Scan for the cell matching the given text and deliver its (X, Y) coordinate at center. 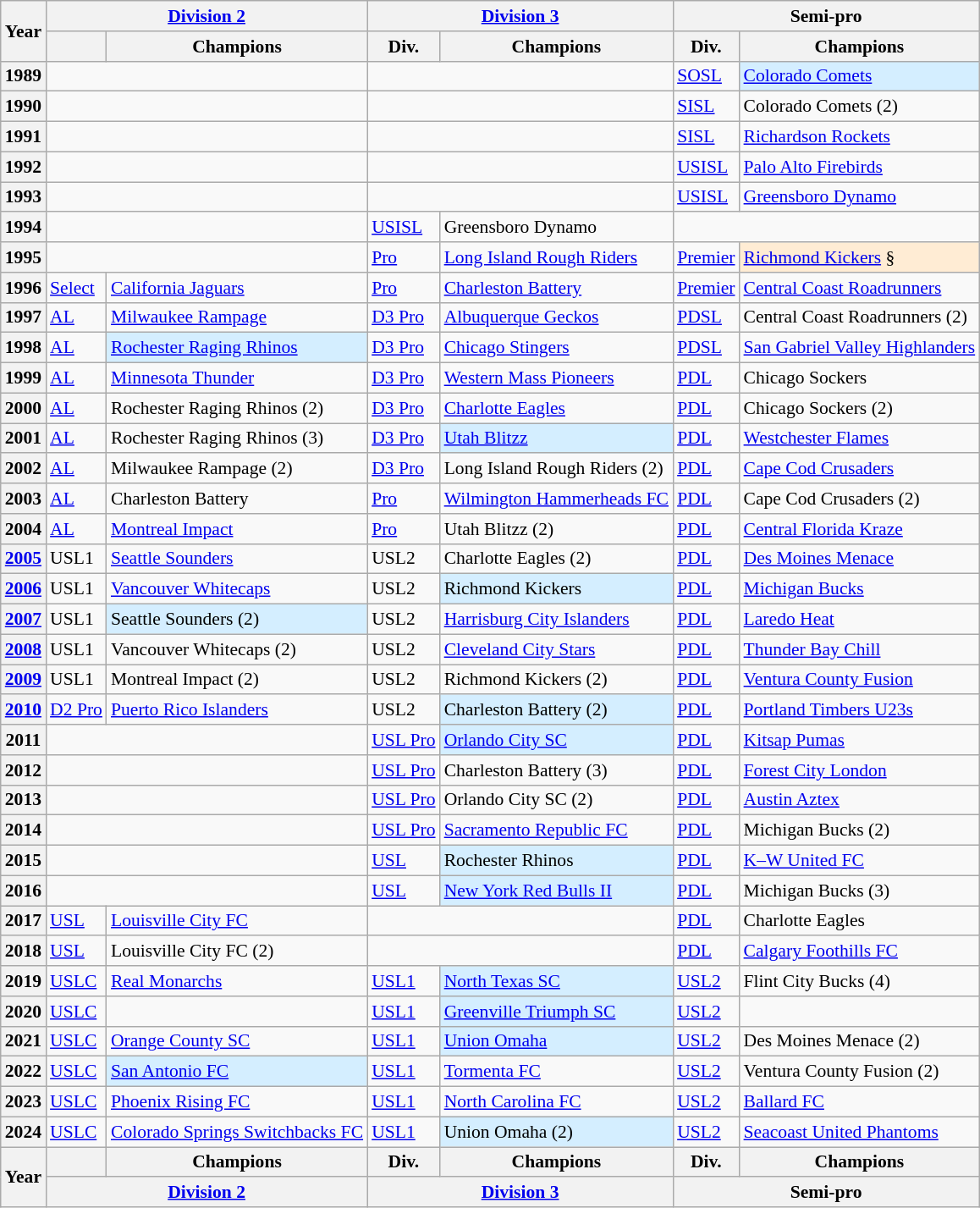
Select (76, 288)
Orange County SC (237, 1041)
1999 (24, 378)
Richmond Kickers (2) (557, 680)
2015 (24, 861)
Cape Cod Crusaders (2) (860, 499)
2001 (24, 439)
2014 (24, 830)
1993 (24, 197)
Ballard FC (860, 1102)
Michigan Bucks (860, 589)
North Texas SC (557, 981)
Western Mass Pioneers (557, 378)
Puerto Rico Islanders (237, 710)
Richardson Rockets (860, 137)
Real Monarchs (237, 981)
Kitsap Pumas (860, 740)
2009 (24, 680)
Phoenix Rising FC (237, 1102)
Milwaukee Rampage (237, 317)
Thunder Bay Chill (860, 649)
1991 (24, 137)
Louisville City FC (237, 921)
Austin Aztex (860, 800)
D2 Pro (76, 710)
Rochester Raging Rhinos (2) (237, 408)
Tormenta FC (557, 1072)
Michigan Bucks (2) (860, 830)
Rochester Raging Rhinos (3) (237, 439)
Utah Blitzz (557, 439)
1996 (24, 288)
Colorado Comets (2) (860, 107)
Calgary Foothills FC (860, 952)
Union Omaha (557, 1041)
Cape Cod Crusaders (860, 469)
Cleveland City Stars (557, 649)
California Jaguars (237, 288)
Central Florida Kraze (860, 529)
2006 (24, 589)
1992 (24, 167)
2005 (24, 559)
Charleston Battery (3) (557, 770)
Ventura County Fusion (860, 680)
Richmond Kickers (557, 589)
Forest City London (860, 770)
Central Coast Roadrunners (860, 288)
Seacoast United Phantoms (860, 1132)
Palo Alto Firebirds (860, 167)
Vancouver Whitecaps (237, 589)
Long Island Rough Riders (557, 257)
Sacramento Republic FC (557, 830)
2016 (24, 891)
Chicago Stingers (557, 348)
2019 (24, 981)
K–W United FC (860, 861)
Milwaukee Rampage (2) (237, 469)
Montreal Impact (2) (237, 680)
2007 (24, 620)
Greenville Triumph SC (557, 1012)
Montreal Impact (237, 529)
2012 (24, 770)
Minnesota Thunder (237, 378)
Chicago Sockers (2) (860, 408)
Central Coast Roadrunners (2) (860, 317)
2003 (24, 499)
1990 (24, 107)
2004 (24, 529)
Seattle Sounders (237, 559)
Wilmington Hammerheads FC (557, 499)
Albuquerque Geckos (557, 317)
2017 (24, 921)
1997 (24, 317)
Seattle Sounders (2) (237, 620)
2023 (24, 1102)
Des Moines Menace (860, 559)
North Carolina FC (557, 1102)
Charleston Battery (2) (557, 710)
2010 (24, 710)
2024 (24, 1132)
Des Moines Menace (2) (860, 1041)
2022 (24, 1072)
Long Island Rough Riders (2) (557, 469)
Laredo Heat (860, 620)
SOSL (706, 76)
Michigan Bucks (3) (860, 891)
2021 (24, 1041)
San Antonio FC (237, 1072)
Colorado Springs Switchbacks FC (237, 1132)
Utah Blitzz (2) (557, 529)
2011 (24, 740)
Vancouver Whitecaps (2) (237, 649)
Harrisburg City Islanders (557, 620)
San Gabriel Valley Highlanders (860, 348)
Rochester Raging Rhinos (237, 348)
2000 (24, 408)
2018 (24, 952)
Orlando City SC (557, 740)
2020 (24, 1012)
Portland Timbers U23s (860, 710)
Westchester Flames (860, 439)
New York Red Bulls II (557, 891)
Louisville City FC (2) (237, 952)
Orlando City SC (2) (557, 800)
1994 (24, 228)
2013 (24, 800)
1989 (24, 76)
Richmond Kickers § (860, 257)
Charlotte Eagles (2) (557, 559)
Flint City Bucks (4) (860, 981)
Union Omaha (2) (557, 1132)
1995 (24, 257)
Colorado Comets (860, 76)
1998 (24, 348)
Ventura County Fusion (2) (860, 1072)
Rochester Rhinos (557, 861)
Chicago Sockers (860, 378)
2002 (24, 469)
2008 (24, 649)
